Find where the given text appears and provide that cell's center as (x, y) coordinate. 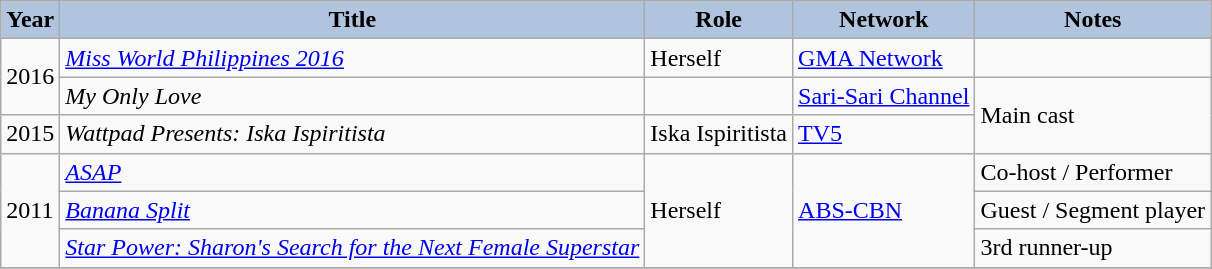
Network (884, 20)
Main cast (1093, 115)
Guest / Segment player (1093, 210)
2016 (30, 77)
Banana Split (352, 210)
2015 (30, 134)
My Only Love (352, 96)
Wattpad Presents: Iska Ispiritista (352, 134)
Title (352, 20)
Year (30, 20)
Role (719, 20)
3rd runner-up (1093, 248)
GMA Network (884, 58)
2011 (30, 210)
Co-host / Performer (1093, 172)
ASAP (352, 172)
ABS-CBN (884, 210)
Miss World Philippines 2016 (352, 58)
TV5 (884, 134)
Iska Ispiritista (719, 134)
Sari-Sari Channel (884, 96)
Notes (1093, 20)
Star Power: Sharon's Search for the Next Female Superstar (352, 248)
